Return (X, Y) of the center of cell containing provided text 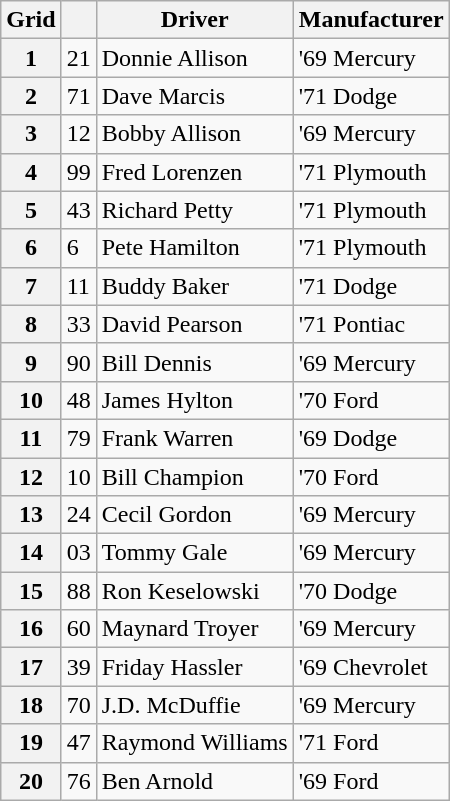
8 (31, 324)
47 (78, 743)
19 (31, 743)
14 (31, 553)
5 (31, 210)
'69 Ford (371, 781)
60 (78, 629)
3 (31, 134)
Maynard Troyer (194, 629)
79 (78, 438)
Ron Keselowski (194, 591)
Driver (194, 20)
48 (78, 400)
99 (78, 172)
33 (78, 324)
Dave Marcis (194, 96)
James Hylton (194, 400)
Donnie Allison (194, 58)
Raymond Williams (194, 743)
Grid (31, 20)
Bill Champion (194, 477)
88 (78, 591)
15 (31, 591)
70 (78, 705)
13 (31, 515)
Bill Dennis (194, 362)
43 (78, 210)
1 (31, 58)
Friday Hassler (194, 667)
Fred Lorenzen (194, 172)
16 (31, 629)
03 (78, 553)
'70 Dodge (371, 591)
7 (31, 286)
18 (31, 705)
17 (31, 667)
'69 Dodge (371, 438)
21 (78, 58)
9 (31, 362)
Ben Arnold (194, 781)
76 (78, 781)
'71 Ford (371, 743)
Manufacturer (371, 20)
39 (78, 667)
David Pearson (194, 324)
Cecil Gordon (194, 515)
2 (31, 96)
4 (31, 172)
Richard Petty (194, 210)
Frank Warren (194, 438)
20 (31, 781)
Buddy Baker (194, 286)
Tommy Gale (194, 553)
71 (78, 96)
90 (78, 362)
'69 Chevrolet (371, 667)
Bobby Allison (194, 134)
24 (78, 515)
Pete Hamilton (194, 248)
J.D. McDuffie (194, 705)
'71 Pontiac (371, 324)
